Output the [x, y] coordinate of the center of the cell containing the given text.  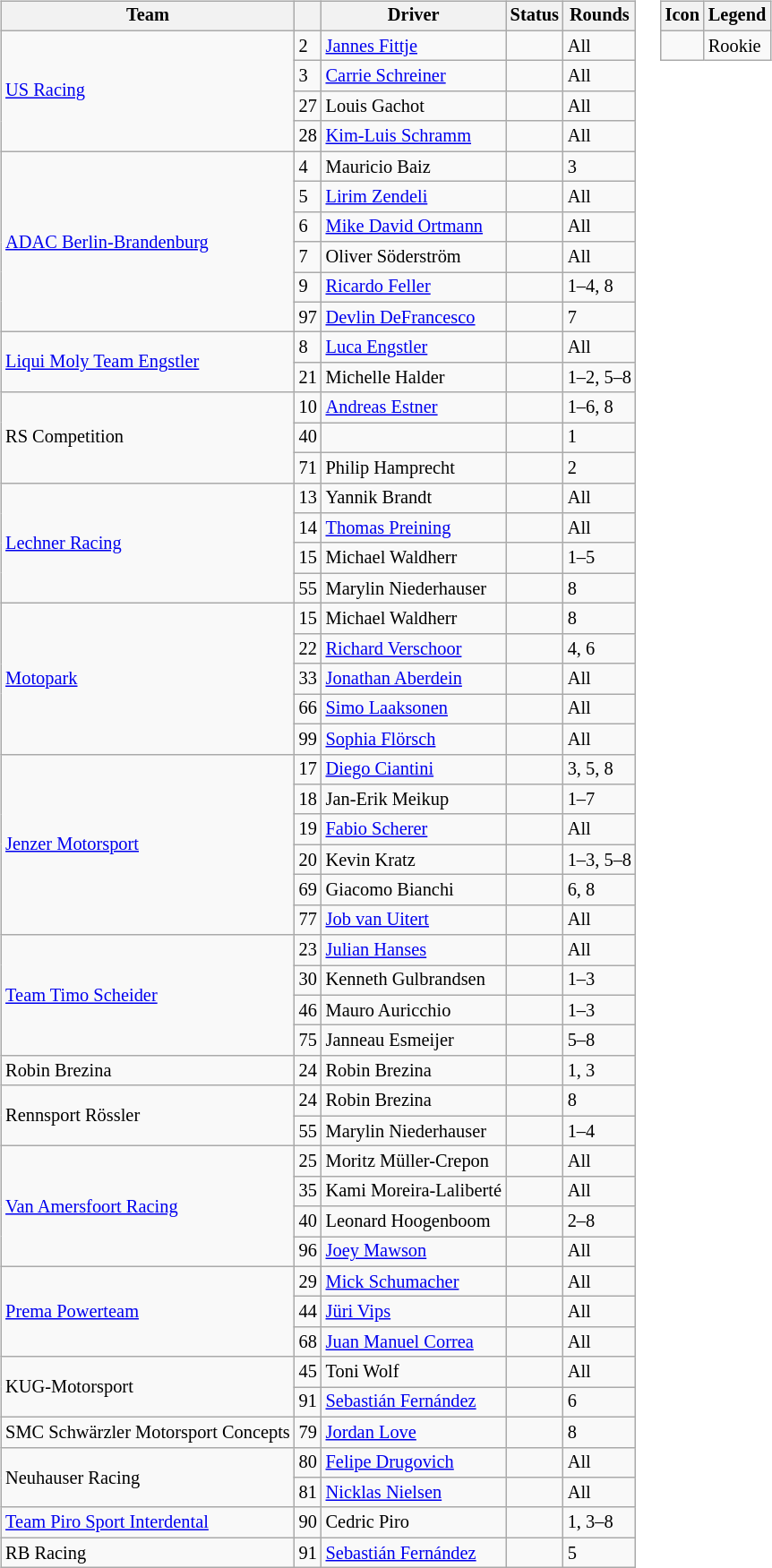
1, 3–8 [600, 1522]
30 [308, 981]
Jüri Vips [414, 1312]
9 [308, 287]
Toni Wolf [414, 1372]
Jonathan Aberdein [414, 679]
Rookie [737, 46]
25 [308, 1161]
4, 6 [600, 648]
44 [308, 1312]
Van Amersfoort Racing [147, 1207]
Kevin Kratz [414, 860]
20 [308, 860]
Luca Engstler [414, 347]
Fabio Scherer [414, 829]
3, 5, 8 [600, 769]
Team Timo Scheider [147, 996]
Mauricio Baiz [414, 167]
Diego Ciantini [414, 769]
6, 8 [600, 890]
1–4 [600, 1131]
1–3, 5–8 [600, 860]
27 [308, 107]
35 [308, 1191]
Jannes Fittje [414, 46]
23 [308, 950]
81 [308, 1493]
Kami Moreira-Laliberté [414, 1191]
18 [308, 800]
Nicklas Nielsen [414, 1493]
Andreas Estner [414, 407]
RB Racing [147, 1553]
79 [308, 1432]
Jan-Erik Meikup [414, 800]
Jenzer Motorsport [147, 844]
Lechner Racing [147, 543]
Team [147, 16]
Carrie Schreiner [414, 76]
Kim-Luis Schramm [414, 136]
45 [308, 1372]
Driver [414, 16]
1–4, 8 [600, 287]
10 [308, 407]
Yannik Brandt [414, 498]
Icon [682, 16]
Leonard Hoogenboom [414, 1221]
RS Competition [147, 437]
80 [308, 1462]
Simo Laaksonen [414, 709]
77 [308, 920]
Juan Manuel Correa [414, 1342]
Philip Hamprecht [414, 467]
69 [308, 890]
96 [308, 1252]
Team Piro Sport Interdental [147, 1522]
Janneau Esmeijer [414, 1041]
Julian Hanses [414, 950]
US Racing [147, 91]
13 [308, 498]
Kenneth Gulbrandsen [414, 981]
Mick Schumacher [414, 1281]
1–6, 8 [600, 407]
1, 3 [600, 1071]
1 [600, 438]
Status [535, 16]
Prema Powerteam [147, 1311]
KUG-Motorsport [147, 1386]
Rennsport Rössler [147, 1116]
22 [308, 648]
Motopark [147, 679]
Giacomo Bianchi [414, 890]
Mike David Ortmann [414, 227]
97 [308, 317]
Felipe Drugovich [414, 1462]
68 [308, 1342]
19 [308, 829]
17 [308, 769]
Liqui Moly Team Engstler [147, 362]
46 [308, 1010]
21 [308, 378]
2–8 [600, 1221]
Mauro Auricchio [414, 1010]
1–2, 5–8 [600, 378]
Job van Uitert [414, 920]
Moritz Müller-Crepon [414, 1161]
Jordan Love [414, 1432]
Rounds [600, 16]
71 [308, 467]
Louis Gachot [414, 107]
ADAC Berlin-Brandenburg [147, 242]
Devlin DeFrancesco [414, 317]
Oliver Söderström [414, 257]
5–8 [600, 1041]
4 [308, 167]
1–5 [600, 558]
SMC Schwärzler Motorsport Concepts [147, 1432]
1–7 [600, 800]
99 [308, 739]
75 [308, 1041]
90 [308, 1522]
66 [308, 709]
Joey Mawson [414, 1252]
Sophia Flörsch [414, 739]
Richard Verschoor [414, 648]
Lirim Zendeli [414, 197]
14 [308, 528]
Legend [737, 16]
Ricardo Feller [414, 287]
33 [308, 679]
Cedric Piro [414, 1522]
Neuhauser Racing [147, 1478]
Michelle Halder [414, 378]
28 [308, 136]
Thomas Preining [414, 528]
29 [308, 1281]
